Output the [x, y] coordinate of the center of the cell containing the given text.  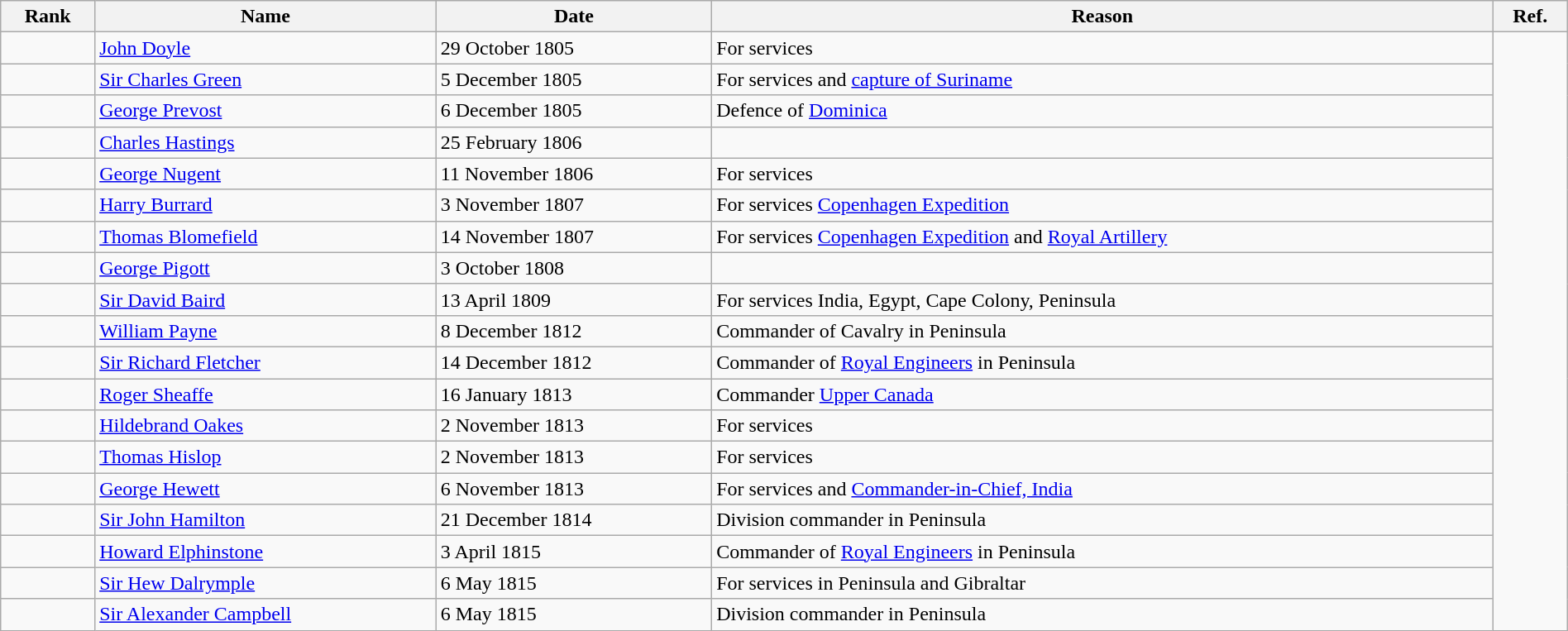
25 February 1806 [574, 142]
6 November 1813 [574, 489]
George Hewett [266, 489]
Commander Upper Canada [1103, 394]
For services and Commander-in-Chief, India [1103, 489]
Charles Hastings [266, 142]
Name [266, 17]
Sir David Baird [266, 299]
Date [574, 17]
3 April 1815 [574, 552]
14 December 1812 [574, 362]
Sir John Hamilton [266, 520]
Sir Alexander Campbell [266, 614]
Commander of Cavalry in Peninsula [1103, 331]
George Pigott [266, 268]
3 October 1808 [574, 268]
8 December 1812 [574, 331]
16 January 1813 [574, 394]
21 December 1814 [574, 520]
Sir Hew Dalrymple [266, 583]
For services India, Egypt, Cape Colony, Peninsula [1103, 299]
Hildebrand Oakes [266, 426]
George Nugent [266, 174]
6 December 1805 [574, 111]
29 October 1805 [574, 48]
William Payne [266, 331]
13 April 1809 [574, 299]
For services and capture of Suriname [1103, 79]
George Prevost [266, 111]
For services in Peninsula and Gibraltar [1103, 583]
For services Copenhagen Expedition [1103, 205]
Sir Richard Fletcher [266, 362]
5 December 1805 [574, 79]
3 November 1807 [574, 205]
Howard Elphinstone [266, 552]
For services Copenhagen Expedition and Royal Artillery [1103, 237]
Reason [1103, 17]
Thomas Hislop [266, 457]
Sir Charles Green [266, 79]
11 November 1806 [574, 174]
Defence of Dominica [1103, 111]
14 November 1807 [574, 237]
Roger Sheaffe [266, 394]
Rank [48, 17]
Thomas Blomefield [266, 237]
John Doyle [266, 48]
Harry Burrard [266, 205]
Ref. [1530, 17]
